Capture the cell that displays the provided text and extract its (x, y) central coordinate. 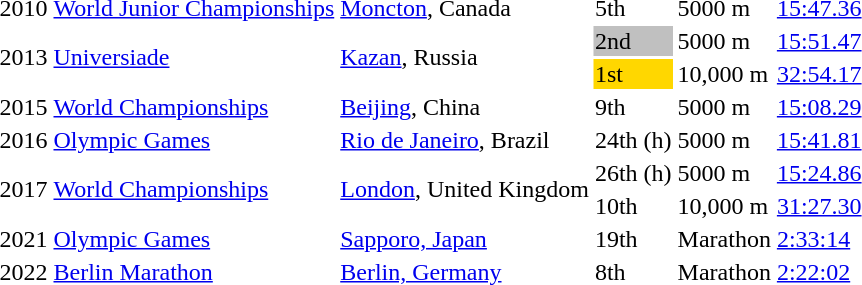
24th (h) (633, 140)
2nd (633, 41)
Sapporo, Japan (465, 239)
9th (633, 107)
19th (633, 239)
Universiade (194, 58)
10th (633, 206)
1st (633, 74)
26th (h) (633, 173)
Marathon (724, 239)
Beijing, China (465, 107)
Rio de Janeiro, Brazil (465, 140)
London, United Kingdom (465, 190)
Kazan, Russia (465, 58)
